Provide the (X, Y) coordinate of the cell's center where the given text is located.  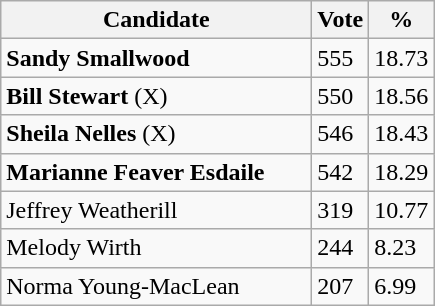
207 (340, 286)
6.99 (402, 286)
542 (340, 172)
546 (340, 134)
Bill Stewart (X) (156, 96)
8.23 (402, 248)
Vote (340, 20)
Jeffrey Weatherill (156, 210)
Sandy Smallwood (156, 58)
18.73 (402, 58)
Candidate (156, 20)
550 (340, 96)
319 (340, 210)
18.43 (402, 134)
Norma Young-MacLean (156, 286)
18.29 (402, 172)
Melody Wirth (156, 248)
18.56 (402, 96)
% (402, 20)
Sheila Nelles (X) (156, 134)
Marianne Feaver Esdaile (156, 172)
555 (340, 58)
244 (340, 248)
10.77 (402, 210)
